Find where the given text appears and provide that cell's center as [x, y] coordinate. 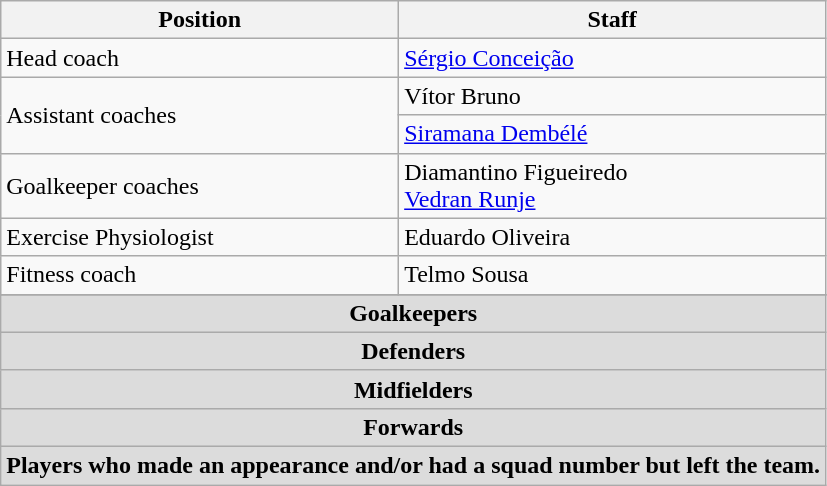
Telmo Sousa [612, 275]
Exercise Physiologist [200, 237]
Goalkeeper coaches [200, 186]
Head coach [200, 58]
Forwards [414, 427]
Diamantino Figueiredo Vedran Runje [612, 186]
Staff [612, 20]
Position [200, 20]
Fitness coach [200, 275]
Defenders [414, 351]
Vítor Bruno [612, 96]
Midfielders [414, 389]
Players who made an appearance and/or had a squad number but left the team. [414, 465]
Eduardo Oliveira [612, 237]
Goalkeepers [414, 313]
Sérgio Conceição [612, 58]
Siramana Dembélé [612, 134]
Assistant coaches [200, 115]
